Detect which cell encompasses the target text, then output its [X, Y] center coordinate. 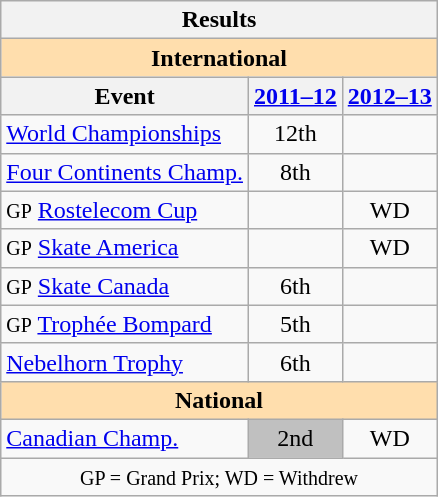
Event [125, 96]
GP Skate America [125, 248]
International [220, 58]
Four Continents Champ. [125, 172]
Results [220, 20]
National [220, 400]
GP Trophée Bompard [125, 324]
5th [295, 324]
GP = Grand Prix; WD = Withdrew [220, 477]
Nebelhorn Trophy [125, 362]
Canadian Champ. [125, 438]
12th [295, 134]
8th [295, 172]
GP Rostelecom Cup [125, 210]
GP Skate Canada [125, 286]
World Championships [125, 134]
2nd [295, 438]
2012–13 [390, 96]
2011–12 [295, 96]
